Return [x, y] of the center of cell containing provided text 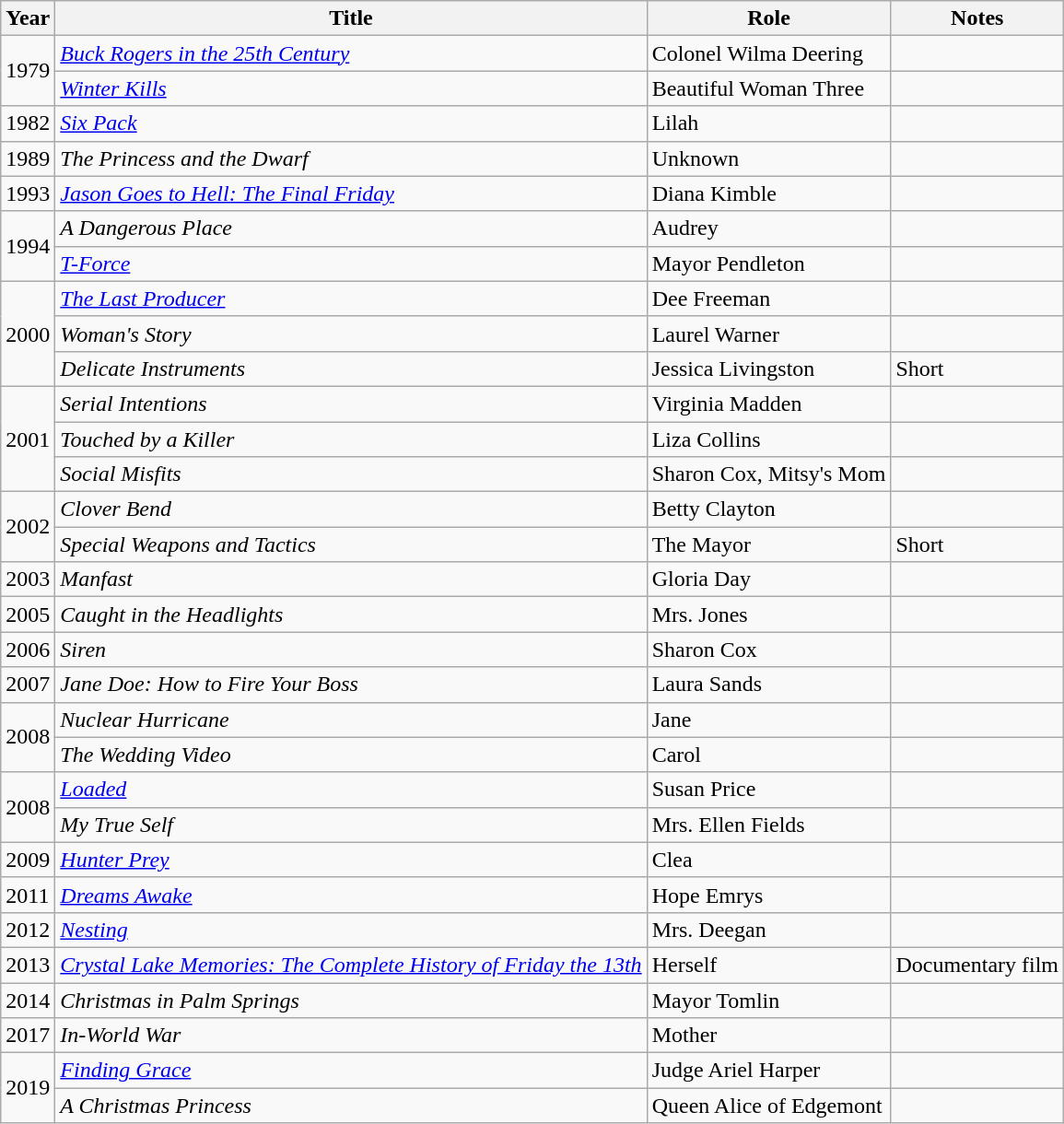
Gloria Day [768, 580]
Dreams Awake [351, 895]
The Mayor [768, 544]
A Christmas Princess [351, 1106]
2009 [28, 860]
2005 [28, 615]
Nuclear Hurricane [351, 720]
Audrey [768, 228]
The Princess and the Dwarf [351, 158]
Caught in the Headlights [351, 615]
Serial Intentions [351, 404]
Siren [351, 650]
The Wedding Video [351, 755]
Jane [768, 720]
Sharon Cox, Mitsy's Mom [768, 474]
Manfast [351, 580]
Delicate Instruments [351, 369]
1993 [28, 193]
Jane Doe: How to Fire Your Boss [351, 685]
Clover Bend [351, 509]
Carol [768, 755]
Colonel Wilma Deering [768, 53]
2007 [28, 685]
Dee Freeman [768, 299]
Touched by a Killer [351, 439]
Christmas in Palm Springs [351, 1000]
Unknown [768, 158]
Year [28, 18]
2000 [28, 334]
Mrs. Deegan [768, 930]
Notes [977, 18]
Six Pack [351, 123]
Loaded [351, 790]
Liza Collins [768, 439]
2006 [28, 650]
Mayor Pendleton [768, 263]
1989 [28, 158]
1982 [28, 123]
Hunter Prey [351, 860]
Role [768, 18]
Special Weapons and Tactics [351, 544]
Finding Grace [351, 1071]
Sharon Cox [768, 650]
2017 [28, 1036]
2019 [28, 1088]
Mayor Tomlin [768, 1000]
Virginia Madden [768, 404]
Betty Clayton [768, 509]
Mrs. Ellen Fields [768, 825]
1994 [28, 246]
My True Self [351, 825]
The Last Producer [351, 299]
Nesting [351, 930]
Social Misfits [351, 474]
1979 [28, 71]
Beautiful Woman Three [768, 88]
Documentary film [977, 965]
Woman's Story [351, 334]
Clea [768, 860]
2011 [28, 895]
Winter Kills [351, 88]
Jason Goes to Hell: The Final Friday [351, 193]
Laurel Warner [768, 334]
Crystal Lake Memories: The Complete History of Friday the 13th [351, 965]
Laura Sands [768, 685]
Lilah [768, 123]
Queen Alice of Edgemont [768, 1106]
Hope Emrys [768, 895]
Jessica Livingston [768, 369]
Judge Ariel Harper [768, 1071]
2002 [28, 527]
Herself [768, 965]
Buck Rogers in the 25th Century [351, 53]
Diana Kimble [768, 193]
Title [351, 18]
Mother [768, 1036]
Mrs. Jones [768, 615]
2001 [28, 439]
Susan Price [768, 790]
2013 [28, 965]
A Dangerous Place [351, 228]
In-World War [351, 1036]
2012 [28, 930]
T-Force [351, 263]
2003 [28, 580]
2014 [28, 1000]
